Locate the cell with the specified text and output its (X, Y) center coordinate. 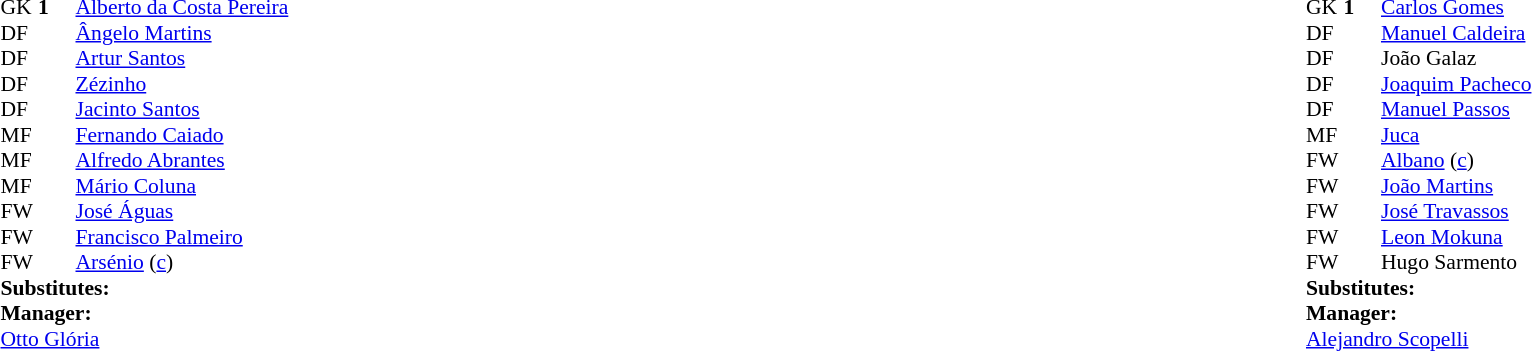
José Águas (182, 211)
José Travassos (1456, 211)
Alfredo Abrantes (182, 161)
Fernando Caiado (182, 135)
Juca (1456, 135)
Ângelo Martins (182, 33)
Mário Coluna (182, 186)
Joaquim Pacheco (1456, 84)
João Martins (1456, 186)
Manuel Passos (1456, 109)
Hugo Sarmento (1456, 263)
Artur Santos (182, 59)
Zézinho (182, 84)
Francisco Palmeiro (182, 237)
Manuel Caldeira (1456, 33)
Leon Mokuna (1456, 237)
Albano (c) (1456, 161)
João Galaz (1456, 59)
Jacinto Santos (182, 109)
Arsénio (c) (182, 263)
